Determine the [x, y] coordinate at the center of the cell enclosing the given text.  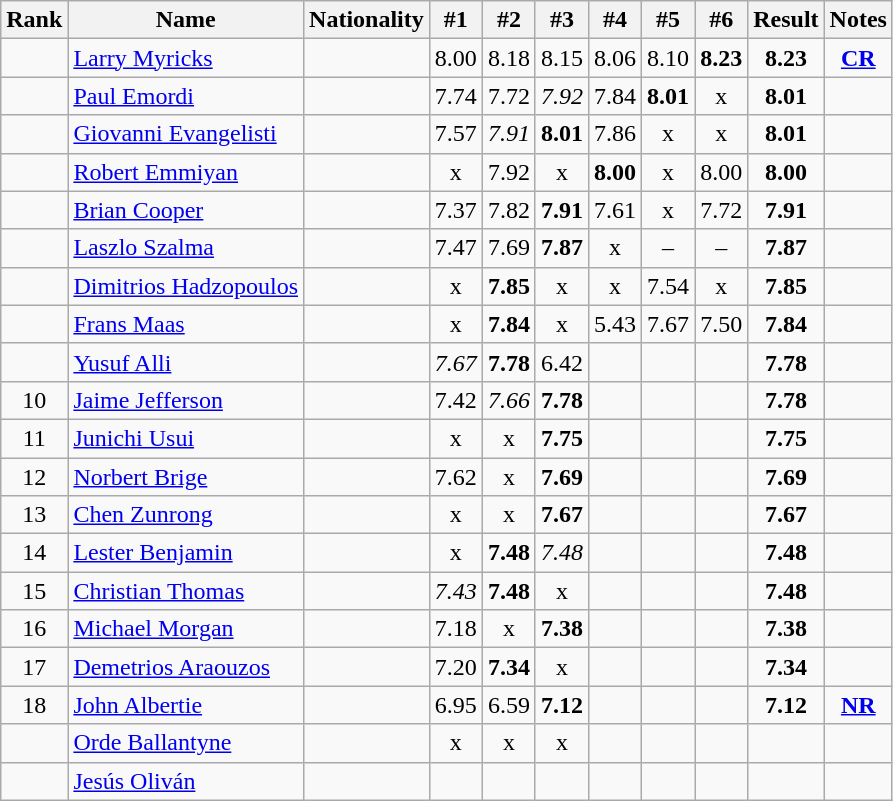
Junichi Usui [186, 438]
6.42 [562, 362]
Giovanni Evangelisti [186, 134]
Orde Ballantyne [186, 743]
7.37 [456, 210]
16 [34, 629]
7.42 [456, 400]
Jesús Oliván [186, 781]
Brian Cooper [186, 210]
15 [34, 591]
7.82 [508, 210]
17 [34, 667]
Paul Emordi [186, 96]
Robert Emmiyan [186, 172]
14 [34, 553]
Christian Thomas [186, 591]
Yusuf Alli [186, 362]
Rank [34, 20]
Frans Maas [186, 324]
Result [786, 20]
John Albertie [186, 705]
Laszlo Szalma [186, 248]
18 [34, 705]
7.43 [456, 591]
Lester Benjamin [186, 553]
7.20 [456, 667]
11 [34, 438]
Notes [858, 20]
7.61 [614, 210]
#1 [456, 20]
#3 [562, 20]
6.95 [456, 705]
7.66 [508, 400]
8.18 [508, 58]
10 [34, 400]
#5 [668, 20]
#6 [722, 20]
Demetrios Araouzos [186, 667]
Jaime Jefferson [186, 400]
7.47 [456, 248]
8.06 [614, 58]
12 [34, 477]
13 [34, 515]
8.10 [668, 58]
5.43 [614, 324]
Michael Morgan [186, 629]
7.54 [668, 286]
#2 [508, 20]
Chen Zunrong [186, 515]
7.74 [456, 96]
7.57 [456, 134]
CR [858, 58]
#4 [614, 20]
6.59 [508, 705]
Norbert Brige [186, 477]
NR [858, 705]
7.62 [456, 477]
7.86 [614, 134]
Name [186, 20]
Nationality [367, 20]
7.50 [722, 324]
Dimitrios Hadzopoulos [186, 286]
8.15 [562, 58]
7.18 [456, 629]
Larry Myricks [186, 58]
